From the cell containing the given text, extract its center point as [X, Y] coordinate. 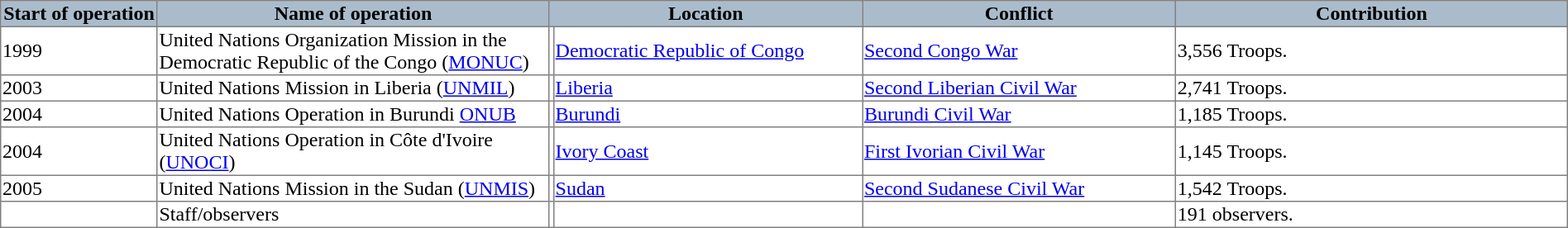
Ivory Coast [708, 151]
3,556 Troops. [1372, 50]
Location [706, 14]
2,741 Troops. [1372, 88]
Staff/observers [353, 215]
Conflict [1019, 14]
2003 [79, 88]
Sudan [708, 188]
Second Liberian Civil War [1019, 88]
United Nations Operation in Côte d'Ivoire (UNOCI) [353, 151]
Democratic Republic of Congo [708, 50]
191 observers. [1372, 215]
Second Sudanese Civil War [1019, 188]
United Nations Operation in Burundi ONUB [353, 114]
1,185 Troops. [1372, 114]
Second Congo War [1019, 50]
1,542 Troops. [1372, 188]
United Nations Mission in the Sudan (UNMIS) [353, 188]
1,145 Troops. [1372, 151]
United Nations Mission in Liberia (UNMIL) [353, 88]
1999 [79, 50]
Name of operation [353, 14]
First Ivorian Civil War [1019, 151]
Burundi [708, 114]
Liberia [708, 88]
Burundi Civil War [1019, 114]
2005 [79, 188]
Contribution [1372, 14]
United Nations Organization Mission in the Democratic Republic of the Congo (MONUC) [353, 50]
Start of operation [79, 14]
